Find where the given text appears and provide that cell's center as (X, Y) coordinate. 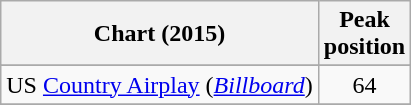
US Country Airplay (Billboard) (160, 85)
Peak position (364, 34)
Chart (2015) (160, 34)
64 (364, 85)
